Return the [x, y] coordinate for the center point of the cell that contains the specified text.  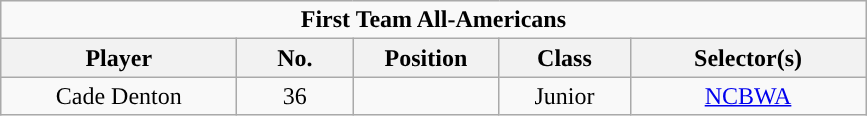
36 [295, 96]
Junior [564, 96]
Position [426, 58]
Player [119, 58]
Class [564, 58]
Selector(s) [748, 58]
No. [295, 58]
First Team All-Americans [434, 20]
NCBWA [748, 96]
Cade Denton [119, 96]
